Provide the [x, y] coordinate of the cell's center where the given text is located.  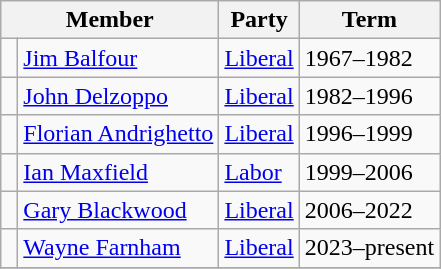
1967–1982 [369, 58]
Term [369, 20]
Labor [259, 172]
Party [259, 20]
Ian Maxfield [118, 172]
Jim Balfour [118, 58]
1982–1996 [369, 96]
1996–1999 [369, 134]
Gary Blackwood [118, 210]
Member [110, 20]
Wayne Farnham [118, 248]
2006–2022 [369, 210]
John Delzoppo [118, 96]
2023–present [369, 248]
Florian Andrighetto [118, 134]
1999–2006 [369, 172]
